Find where the given text appears and provide that cell's center as [x, y] coordinate. 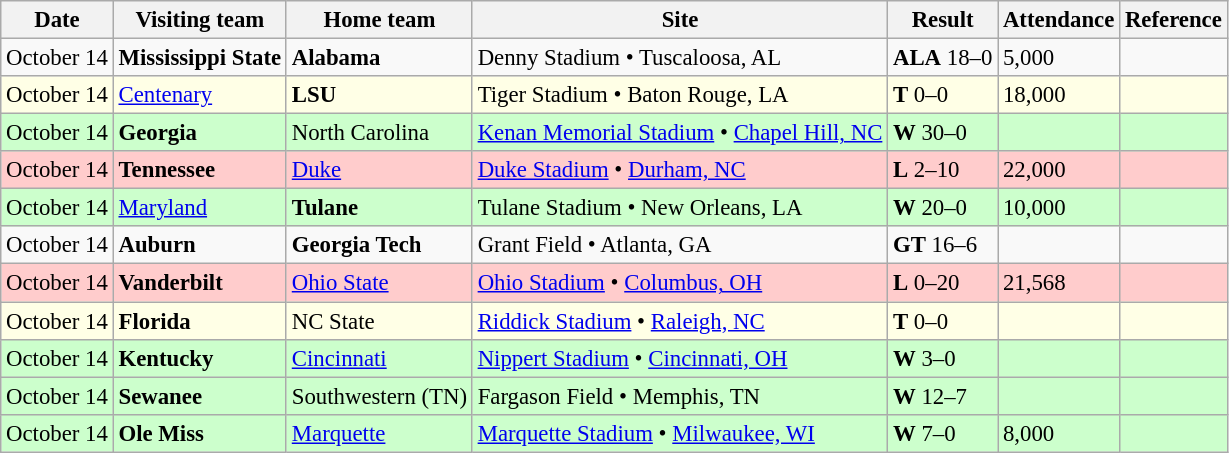
Result [943, 20]
Alabama [379, 58]
Cincinnati [379, 358]
W 3–0 [943, 358]
Denny Stadium • Tuscaloosa, AL [680, 58]
Fargason Field • Memphis, TN [680, 396]
Tiger Stadium • Baton Rouge, LA [680, 95]
W 7–0 [943, 433]
Date [57, 20]
Riddick Stadium • Raleigh, NC [680, 321]
W 30–0 [943, 133]
Sewanee [200, 396]
Georgia [200, 133]
Visiting team [200, 20]
22,000 [1059, 170]
Ole Miss [200, 433]
8,000 [1059, 433]
Tulane [379, 208]
Ohio State [379, 283]
Grant Field • Atlanta, GA [680, 245]
Centenary [200, 95]
Florida [200, 321]
18,000 [1059, 95]
5,000 [1059, 58]
Duke [379, 170]
10,000 [1059, 208]
Mississippi State [200, 58]
Marquette [379, 433]
Duke Stadium • Durham, NC [680, 170]
GT 16–6 [943, 245]
Maryland [200, 208]
Kenan Memorial Stadium • Chapel Hill, NC [680, 133]
Marquette Stadium • Milwaukee, WI [680, 433]
North Carolina [379, 133]
L 2–10 [943, 170]
W 12–7 [943, 396]
Home team [379, 20]
21,568 [1059, 283]
Site [680, 20]
Southwestern (TN) [379, 396]
ALA 18–0 [943, 58]
Tulane Stadium • New Orleans, LA [680, 208]
Kentucky [200, 358]
Nippert Stadium • Cincinnati, OH [680, 358]
Vanderbilt [200, 283]
LSU [379, 95]
Attendance [1059, 20]
L 0–20 [943, 283]
Georgia Tech [379, 245]
Tennessee [200, 170]
Ohio Stadium • Columbus, OH [680, 283]
Reference [1174, 20]
NC State [379, 321]
Auburn [200, 245]
W 20–0 [943, 208]
